Return (X, Y) of the center of cell containing provided text 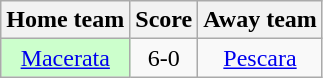
6-0 (164, 58)
Pescara (260, 58)
Macerata (66, 58)
Home team (66, 20)
Score (164, 20)
Away team (260, 20)
